Pinpoint the cell where the given text exists, returning its (X, Y) midpoint coordinate. 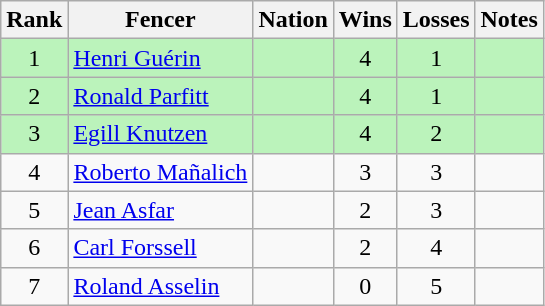
Jean Asfar (160, 210)
Roberto Mañalich (160, 172)
Rank (34, 20)
6 (34, 248)
Egill Knutzen (160, 134)
Fencer (160, 20)
Ronald Parfitt (160, 96)
0 (365, 286)
Notes (509, 20)
Losses (436, 20)
7 (34, 286)
Nation (293, 20)
Wins (365, 20)
Carl Forssell (160, 248)
Henri Guérin (160, 58)
Roland Asselin (160, 286)
